Output the [X, Y] coordinate of the center of the cell containing the given text.  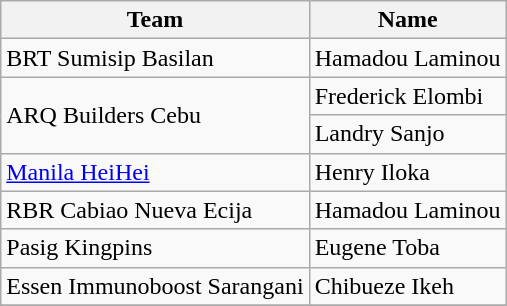
Landry Sanjo [408, 134]
Team [155, 20]
Essen Immunoboost Sarangani [155, 286]
Pasig Kingpins [155, 248]
ARQ Builders Cebu [155, 115]
Eugene Toba [408, 248]
Frederick Elombi [408, 96]
RBR Cabiao Nueva Ecija [155, 210]
Chibueze Ikeh [408, 286]
Henry Iloka [408, 172]
Name [408, 20]
BRT Sumisip Basilan [155, 58]
Manila HeiHei [155, 172]
